Scan for the cell matching the given text and deliver its (x, y) coordinate at center. 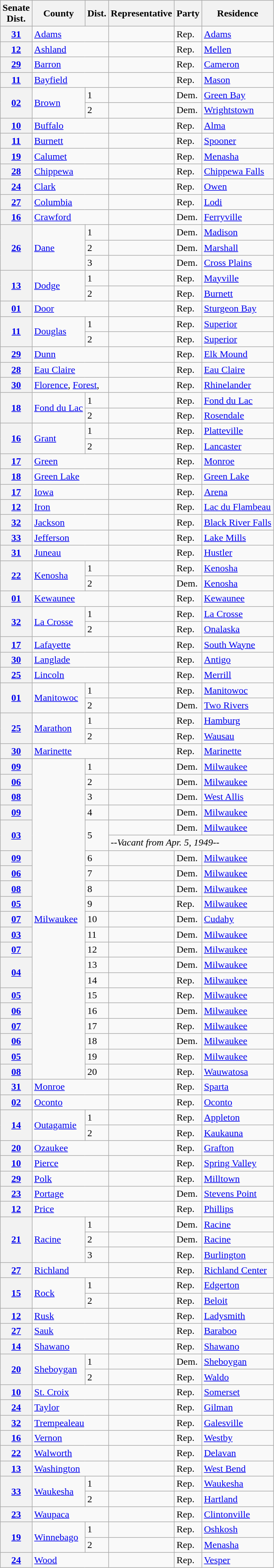
Milltown (237, 1178)
Price (71, 1209)
9 (97, 904)
Hustler (237, 553)
Appleton (237, 1117)
Lake Mills (237, 538)
Lancaster (237, 446)
Grafton (237, 1148)
Polk (71, 1178)
Representative (142, 14)
6 (97, 858)
Ladysmith (237, 1316)
South Wayne (237, 644)
Dane (59, 248)
Jackson (71, 522)
Cameron (237, 65)
Spooner (237, 141)
Waldo (237, 1377)
Wausau (237, 736)
Taylor (71, 1407)
Iron (71, 507)
Galesville (237, 1423)
Waupaca (71, 1514)
Hartland (237, 1499)
Green Bay (237, 95)
Wauwatosa (237, 1072)
Crawford (71, 217)
West Allis (237, 797)
St. Croix (71, 1392)
Kaukauna (237, 1133)
Wrightstown (237, 110)
4 (97, 812)
Sturgeon Bay (237, 309)
Alma (237, 125)
Onalaska (237, 629)
Madison (237, 233)
Barron (71, 65)
Cross Plains (237, 263)
--Vacant from Apr. 5, 1949-- (191, 843)
Rock (59, 1293)
Westby (237, 1438)
Calumet (71, 156)
Marshall (237, 248)
Brown (59, 103)
Langlade (71, 660)
Arena (237, 492)
Rusk (71, 1316)
Platteville (237, 431)
Vernon (71, 1438)
26 (16, 248)
Sauk (71, 1331)
Clark (71, 186)
Owen (237, 186)
Door (71, 309)
Lodi (237, 202)
Black River Falls (237, 522)
Richland (71, 1270)
Sparta (237, 1087)
Columbia (71, 202)
Richland Center (237, 1270)
Chippewa Falls (237, 171)
Party (188, 14)
Lincoln (71, 675)
Jefferson (71, 538)
Elk Mound (237, 354)
Delavan (237, 1453)
Trempealeau (71, 1423)
Pierce (71, 1163)
Hamburg (237, 721)
5 (97, 835)
Beloit (237, 1301)
21 (16, 1240)
Dist. (97, 14)
Grant (59, 438)
Iowa (71, 492)
Ashland (71, 49)
Gilman (237, 1407)
Somerset (237, 1392)
Winnebago (59, 1537)
Ferryville (237, 217)
County (59, 14)
8 (97, 888)
Mason (237, 80)
Douglas (59, 332)
Green (71, 461)
Residence (237, 14)
Two Rivers (237, 706)
Lafayette (71, 644)
Stevens Point (237, 1194)
Vesper (237, 1560)
Merrill (237, 675)
Walworth (71, 1453)
Rosendale (237, 415)
Spring Valley (237, 1163)
Ozaukee (71, 1148)
Mayville (237, 278)
Juneau (71, 553)
Baraboo (237, 1331)
Marathon (59, 728)
Oshkosh (237, 1530)
Rhinelander (237, 385)
Wood (71, 1560)
Clintonville (237, 1514)
Antigo (237, 660)
Buffalo (71, 125)
Cudahy (237, 919)
West Bend (237, 1469)
Outagamie (59, 1125)
Edgerton (237, 1285)
Burlington (237, 1255)
SenateDist. (16, 14)
Lac du Flambeau (237, 507)
Florence, Forest, (71, 385)
Mellen (237, 49)
Dunn (71, 354)
Phillips (237, 1209)
Chippewa (71, 171)
7 (97, 873)
Washington (71, 1469)
Portage (71, 1194)
Dodge (59, 286)
04 (16, 973)
Bayfield (71, 80)
